Extract the (X, Y) coordinate from the center of the cell holding the provided text.  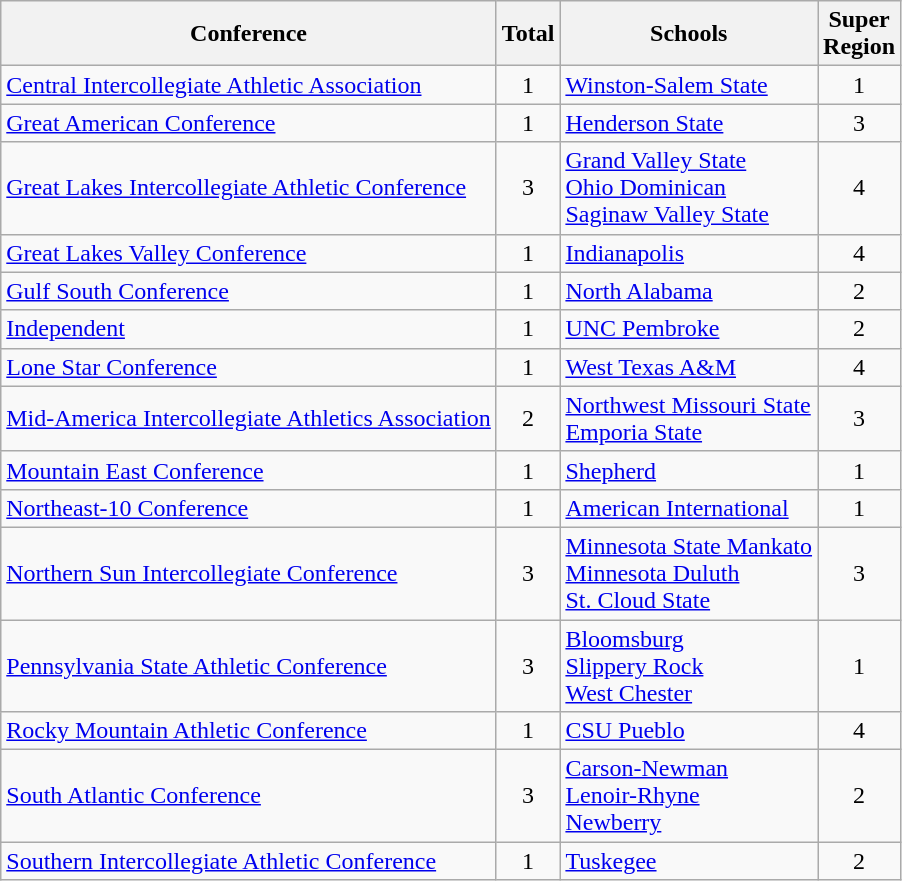
Carson-NewmanLenoir-RhyneNewberry (689, 796)
Northern Sun Intercollegiate Conference (249, 573)
SuperRegion (860, 34)
Rocky Mountain Athletic Conference (249, 731)
Tuskegee (689, 861)
Conference (249, 34)
Great Lakes Valley Conference (249, 253)
Shepherd (689, 470)
Henderson State (689, 123)
Great American Conference (249, 123)
Gulf South Conference (249, 291)
Grand Valley StateOhio DominicanSaginaw Valley State (689, 188)
Northeast-10 Conference (249, 508)
Minnesota State MankatoMinnesota DuluthSt. Cloud State (689, 573)
Independent (249, 329)
Southern Intercollegiate Athletic Conference (249, 861)
South Atlantic Conference (249, 796)
Northwest Missouri StateEmporia State (689, 418)
Schools (689, 34)
Mountain East Conference (249, 470)
BloomsburgSlippery RockWest Chester (689, 666)
Indianapolis (689, 253)
Total (528, 34)
Winston-Salem State (689, 85)
CSU Pueblo (689, 731)
American International (689, 508)
Great Lakes Intercollegiate Athletic Conference (249, 188)
Mid-America Intercollegiate Athletics Association (249, 418)
North Alabama (689, 291)
Lone Star Conference (249, 367)
Central Intercollegiate Athletic Association (249, 85)
UNC Pembroke (689, 329)
West Texas A&M (689, 367)
Pennsylvania State Athletic Conference (249, 666)
